Return the (X, Y) coordinate for the center point of the cell that contains the specified text.  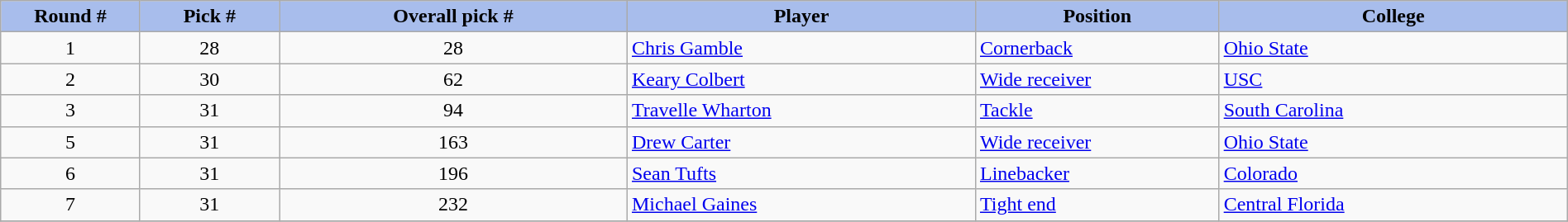
Pick # (209, 17)
2 (70, 79)
Tackle (1097, 111)
30 (209, 79)
Tight end (1097, 205)
College (1393, 17)
7 (70, 205)
Cornerback (1097, 48)
Position (1097, 17)
Player (801, 17)
Sean Tufts (801, 173)
Central Florida (1393, 205)
USC (1393, 79)
Keary Colbert (801, 79)
Drew Carter (801, 142)
94 (453, 111)
South Carolina (1393, 111)
3 (70, 111)
1 (70, 48)
196 (453, 173)
Round # (70, 17)
Michael Gaines (801, 205)
Travelle Wharton (801, 111)
Linebacker (1097, 173)
5 (70, 142)
Colorado (1393, 173)
Overall pick # (453, 17)
62 (453, 79)
6 (70, 173)
163 (453, 142)
Chris Gamble (801, 48)
232 (453, 205)
